Detect which cell encompasses the target text, then output its [X, Y] center coordinate. 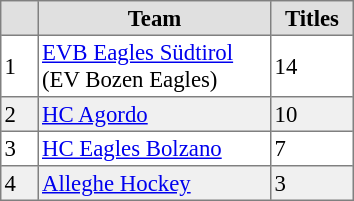
2 [20, 114]
Alleghe Hockey [154, 183]
10 [312, 114]
EVB Eagles Südtirol (EV Bozen Eagles) [154, 66]
Team [154, 18]
Titles [312, 18]
14 [312, 66]
4 [20, 183]
HC Eagles Bolzano [154, 148]
HC Agordo [154, 114]
7 [312, 148]
1 [20, 66]
